For the text-containing cell, return its midpoint in [X, Y] coordinate format. 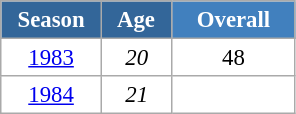
20 [136, 58]
Season [52, 20]
1984 [52, 95]
48 [234, 58]
Overall [234, 20]
Age [136, 20]
1983 [52, 58]
21 [136, 95]
